For the text-containing cell, return its midpoint in (X, Y) coordinate format. 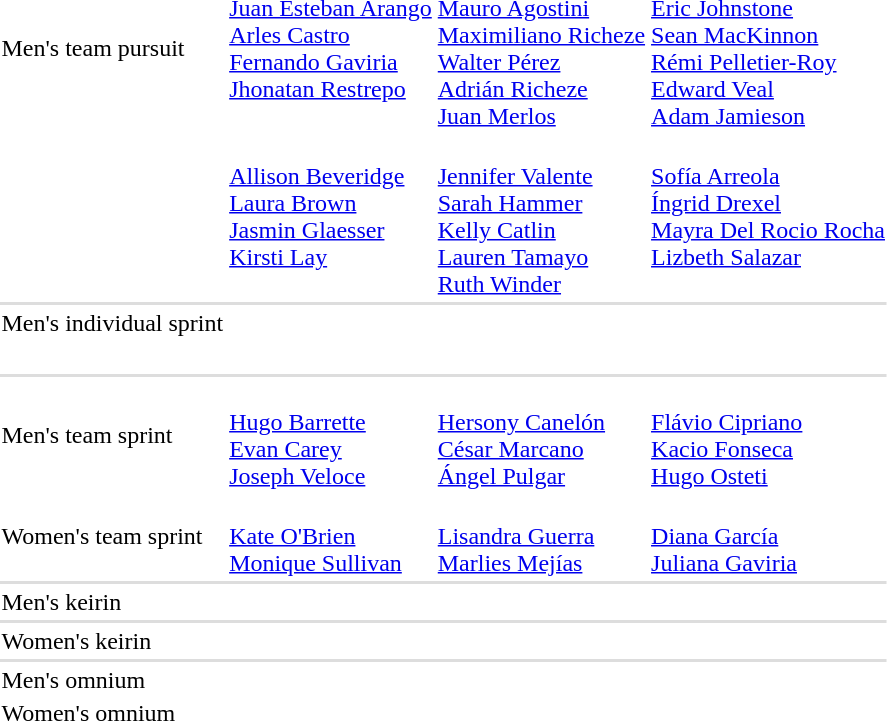
Sofía ArreolaÍngrid DrexelMayra Del Rocio RochaLizbeth Salazar (768, 216)
Women's keirin (112, 641)
Lisandra GuerraMarlies Mejías (541, 536)
Men's keirin (112, 602)
Men's omnium (112, 680)
Hersony CanelónCésar MarcanoÁngel Pulgar (541, 436)
Kate O'BrienMonique Sullivan (331, 536)
Diana GarcíaJuliana Gaviria (768, 536)
Allison BeveridgeLaura BrownJasmin GlaesserKirsti Lay (331, 216)
Men's individual sprint (112, 323)
Hugo BarretteEvan CareyJoseph Veloce (331, 436)
Jennifer ValenteSarah HammerKelly CatlinLauren TamayoRuth Winder (541, 216)
Flávio CiprianoKacio FonsecaHugo Osteti (768, 436)
Women's team sprint (112, 536)
Men's team sprint (112, 436)
